Provide the [x, y] coordinate of the cell's center where the given text is located.  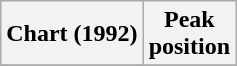
Chart (1992) [72, 34]
Peakposition [189, 34]
